Pinpoint the cell where the given text exists, returning its [X, Y] midpoint coordinate. 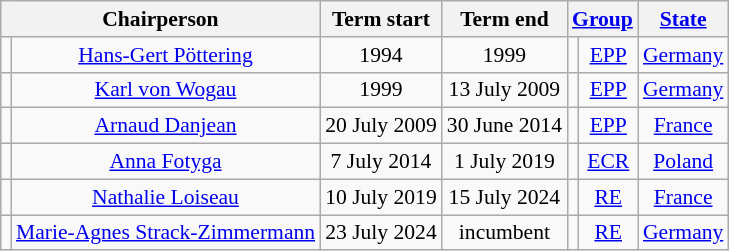
Nathalie Loiseau [166, 197]
7 July 2014 [381, 162]
ECR [608, 162]
Chairperson [160, 19]
30 June 2014 [504, 126]
Hans-Gert Pöttering [166, 55]
Term start [381, 19]
20 July 2009 [381, 126]
1 July 2019 [504, 162]
1994 [381, 55]
Group [602, 19]
Term end [504, 19]
10 July 2019 [381, 197]
15 July 2024 [504, 197]
Marie-Agnes Strack-Zimmermann [166, 233]
Poland [683, 162]
23 July 2024 [381, 233]
Karl von Wogau [166, 90]
Anna Fotyga [166, 162]
State [683, 19]
13 July 2009 [504, 90]
Arnaud Danjean [166, 126]
incumbent [504, 233]
